Capture the cell that displays the provided text and extract its (X, Y) central coordinate. 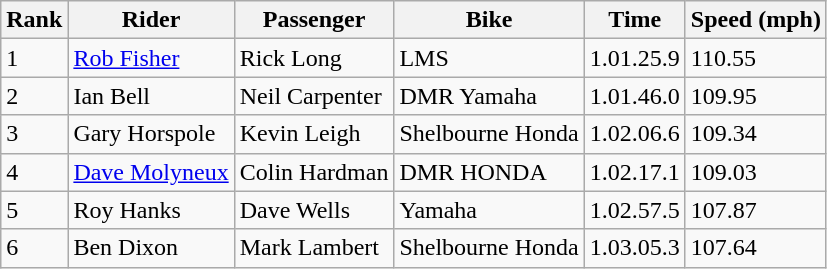
5 (34, 210)
6 (34, 248)
Neil Carpenter (314, 96)
Rider (151, 20)
Yamaha (489, 210)
Rob Fisher (151, 58)
109.95 (756, 96)
110.55 (756, 58)
1.01.25.9 (634, 58)
Rick Long (314, 58)
107.64 (756, 248)
1.02.06.6 (634, 134)
DMR HONDA (489, 172)
Mark Lambert (314, 248)
109.34 (756, 134)
3 (34, 134)
Ian Bell (151, 96)
Dave Wells (314, 210)
1.02.57.5 (634, 210)
1.01.46.0 (634, 96)
DMR Yamaha (489, 96)
107.87 (756, 210)
Gary Horspole (151, 134)
2 (34, 96)
1 (34, 58)
Bike (489, 20)
Colin Hardman (314, 172)
Speed (mph) (756, 20)
1.02.17.1 (634, 172)
Kevin Leigh (314, 134)
109.03 (756, 172)
Rank (34, 20)
1.03.05.3 (634, 248)
Roy Hanks (151, 210)
Ben Dixon (151, 248)
Passenger (314, 20)
LMS (489, 58)
Time (634, 20)
Dave Molyneux (151, 172)
4 (34, 172)
